Locate the cell with the specified text and output its [X, Y] center coordinate. 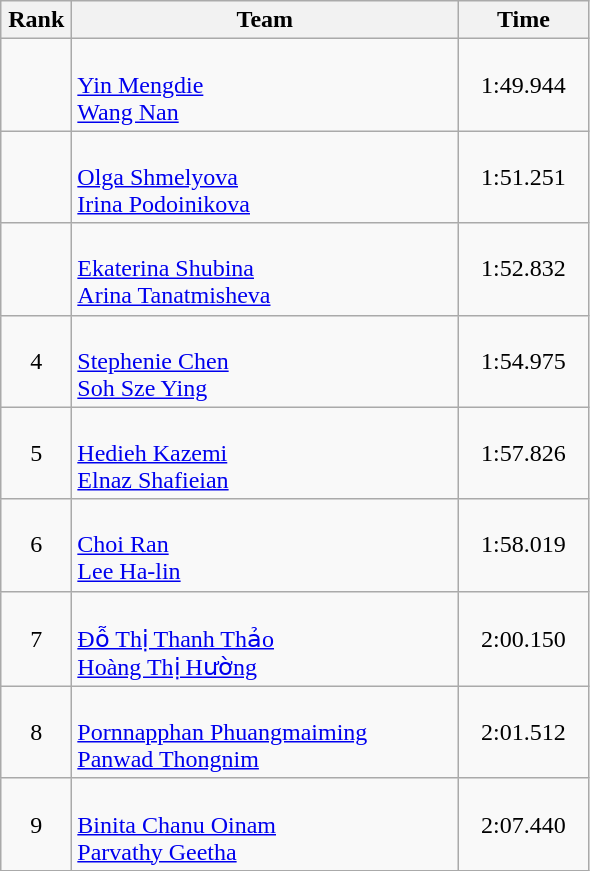
6 [36, 545]
Yin MengdieWang Nan [265, 85]
Team [265, 20]
1:49.944 [524, 85]
2:00.150 [524, 638]
1:57.826 [524, 453]
Stephenie ChenSoh Sze Ying [265, 361]
9 [36, 824]
7 [36, 638]
Choi RanLee Ha-lin [265, 545]
1:51.251 [524, 177]
2:07.440 [524, 824]
1:58.019 [524, 545]
1:54.975 [524, 361]
Olga ShmelyovaIrina Podoinikova [265, 177]
8 [36, 732]
Đỗ Thị Thanh ThảoHoàng Thị Hường [265, 638]
1:52.832 [524, 269]
Binita Chanu OinamParvathy Geetha [265, 824]
Pornnapphan PhuangmaimingPanwad Thongnim [265, 732]
Hedieh KazemiElnaz Shafieian [265, 453]
5 [36, 453]
Ekaterina ShubinaArina Tanatmisheva [265, 269]
2:01.512 [524, 732]
Rank [36, 20]
Time [524, 20]
4 [36, 361]
